Detect which cell encompasses the target text, then output its [x, y] center coordinate. 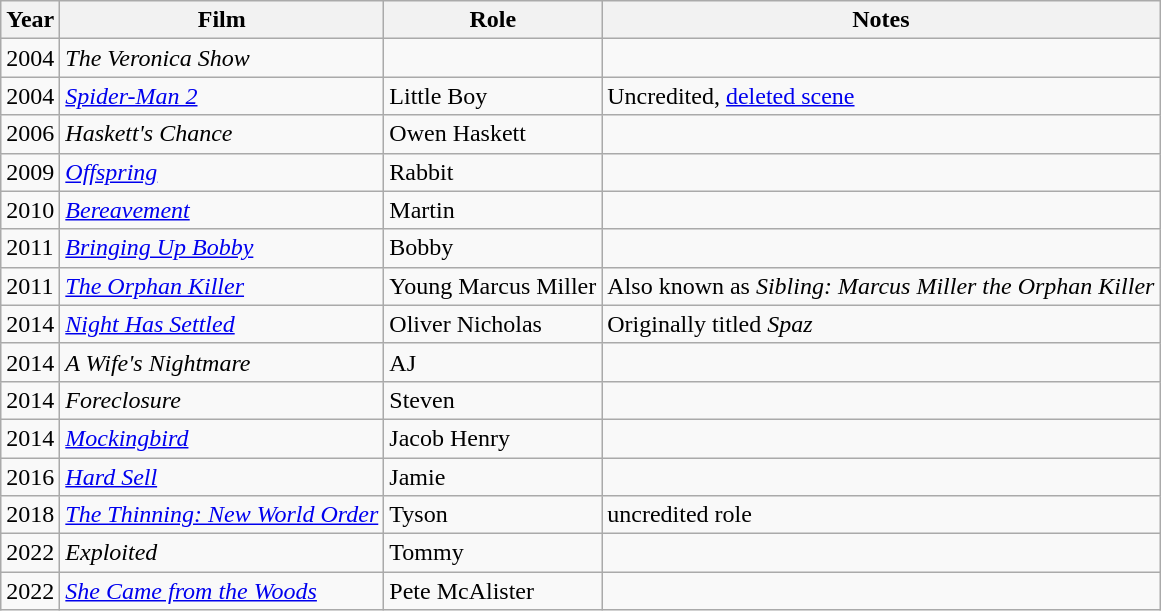
Spider-Man 2 [222, 96]
The Orphan Killer [222, 286]
The Veronica Show [222, 58]
Also known as Sibling: Marcus Miller the Orphan Killer [881, 286]
Role [493, 20]
A Wife's Nightmare [222, 362]
Tyson [493, 515]
2009 [30, 172]
AJ [493, 362]
Jacob Henry [493, 438]
Rabbit [493, 172]
Pete McAlister [493, 591]
Bobby [493, 248]
Notes [881, 20]
Martin [493, 210]
2010 [30, 210]
Year [30, 20]
Owen Haskett [493, 134]
2018 [30, 515]
Hard Sell [222, 477]
2006 [30, 134]
Haskett's Chance [222, 134]
Offspring [222, 172]
Bereavement [222, 210]
2016 [30, 477]
Exploited [222, 553]
Little Boy [493, 96]
Film [222, 20]
Mockingbird [222, 438]
Jamie [493, 477]
Tommy [493, 553]
Young Marcus Miller [493, 286]
uncredited role [881, 515]
Steven [493, 400]
Uncredited, deleted scene [881, 96]
Night Has Settled [222, 324]
The Thinning: New World Order [222, 515]
Bringing Up Bobby [222, 248]
Oliver Nicholas [493, 324]
Foreclosure [222, 400]
She Came from the Woods [222, 591]
Originally titled Spaz [881, 324]
